Provide the [X, Y] coordinate of the cell's center where the given text is located.  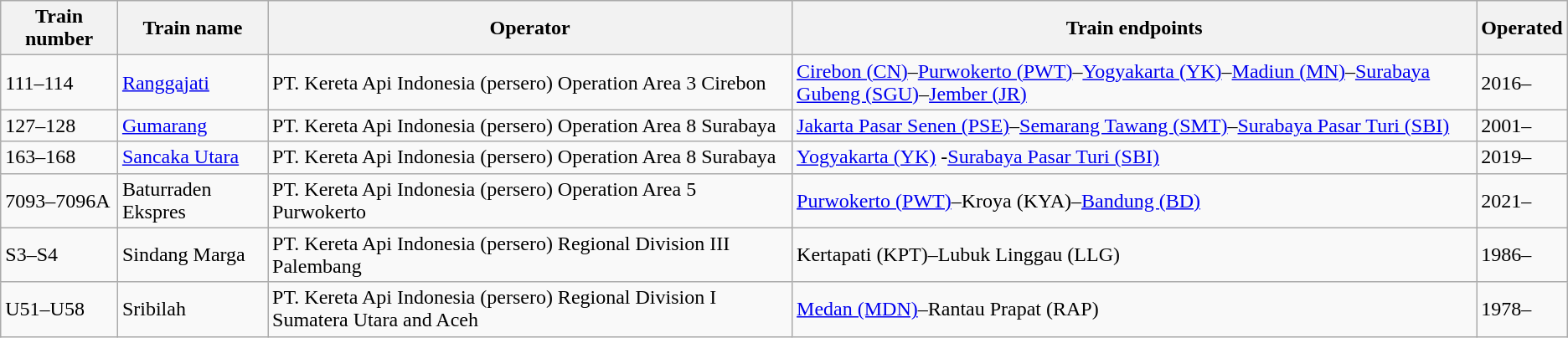
Purwokerto (PWT)–Kroya (KYA)–Bandung (BD) [1134, 201]
Medan (MDN)–Rantau Prapat (RAP) [1134, 310]
7093–7096A [59, 201]
111–114 [59, 82]
Train endpoints [1134, 28]
Baturraden Ekspres [193, 201]
Train name [193, 28]
Gumarang [193, 125]
Sribilah [193, 310]
Jakarta Pasar Senen (PSE)–Semarang Tawang (SMT)–Surabaya Pasar Turi (SBI) [1134, 125]
PT. Kereta Api Indonesia (persero) Operation Area 3 Cirebon [530, 82]
PT. Kereta Api Indonesia (persero) Regional Division III Palembang [530, 254]
2016– [1522, 82]
PT. Kereta Api Indonesia (persero) Operation Area 5 Purwokerto [530, 201]
Cirebon (CN)–Purwokerto (PWT)–Yogyakarta (YK)–Madiun (MN)–Surabaya Gubeng (SGU)–Jember (JR) [1134, 82]
163–168 [59, 157]
Kertapati (KPT)–Lubuk Linggau (LLG) [1134, 254]
Sancaka Utara [193, 157]
U51–U58 [59, 310]
2021– [1522, 201]
S3–S4 [59, 254]
Operator [530, 28]
Yogyakarta (YK) -Surabaya Pasar Turi (SBI) [1134, 157]
Sindang Marga [193, 254]
Ranggajati [193, 82]
Operated [1522, 28]
127–128 [59, 125]
2001– [1522, 125]
PT. Kereta Api Indonesia (persero) Regional Division I Sumatera Utara and Aceh [530, 310]
1986– [1522, 254]
1978– [1522, 310]
Train number [59, 28]
2019– [1522, 157]
